Find where the given text appears and provide that cell's center as (X, Y) coordinate. 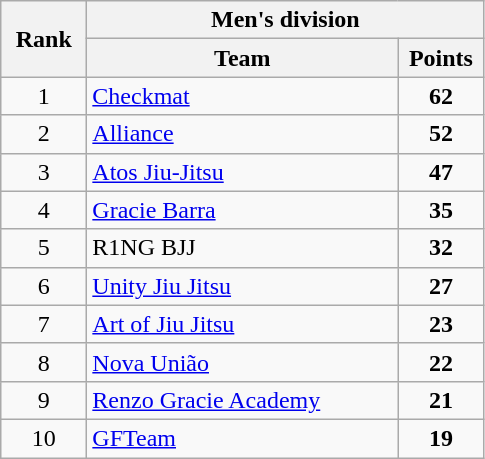
52 (441, 134)
1 (44, 96)
35 (441, 210)
GFTeam (242, 438)
Team (242, 58)
Points (441, 58)
47 (441, 172)
27 (441, 286)
Gracie Barra (242, 210)
Checkmat (242, 96)
3 (44, 172)
Unity Jiu Jitsu (242, 286)
R1NG BJJ (242, 248)
Rank (44, 39)
7 (44, 324)
Nova União (242, 362)
6 (44, 286)
Men's division (286, 20)
8 (44, 362)
4 (44, 210)
10 (44, 438)
32 (441, 248)
5 (44, 248)
Alliance (242, 134)
21 (441, 400)
19 (441, 438)
23 (441, 324)
Art of Jiu Jitsu (242, 324)
2 (44, 134)
22 (441, 362)
9 (44, 400)
Renzo Gracie Academy (242, 400)
62 (441, 96)
Atos Jiu-Jitsu (242, 172)
